For the text-containing cell, return its midpoint in (X, Y) coordinate format. 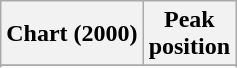
Chart (2000) (72, 34)
Peakposition (189, 34)
